Search for the cell housing the specified text and yield its (x, y) center coordinate. 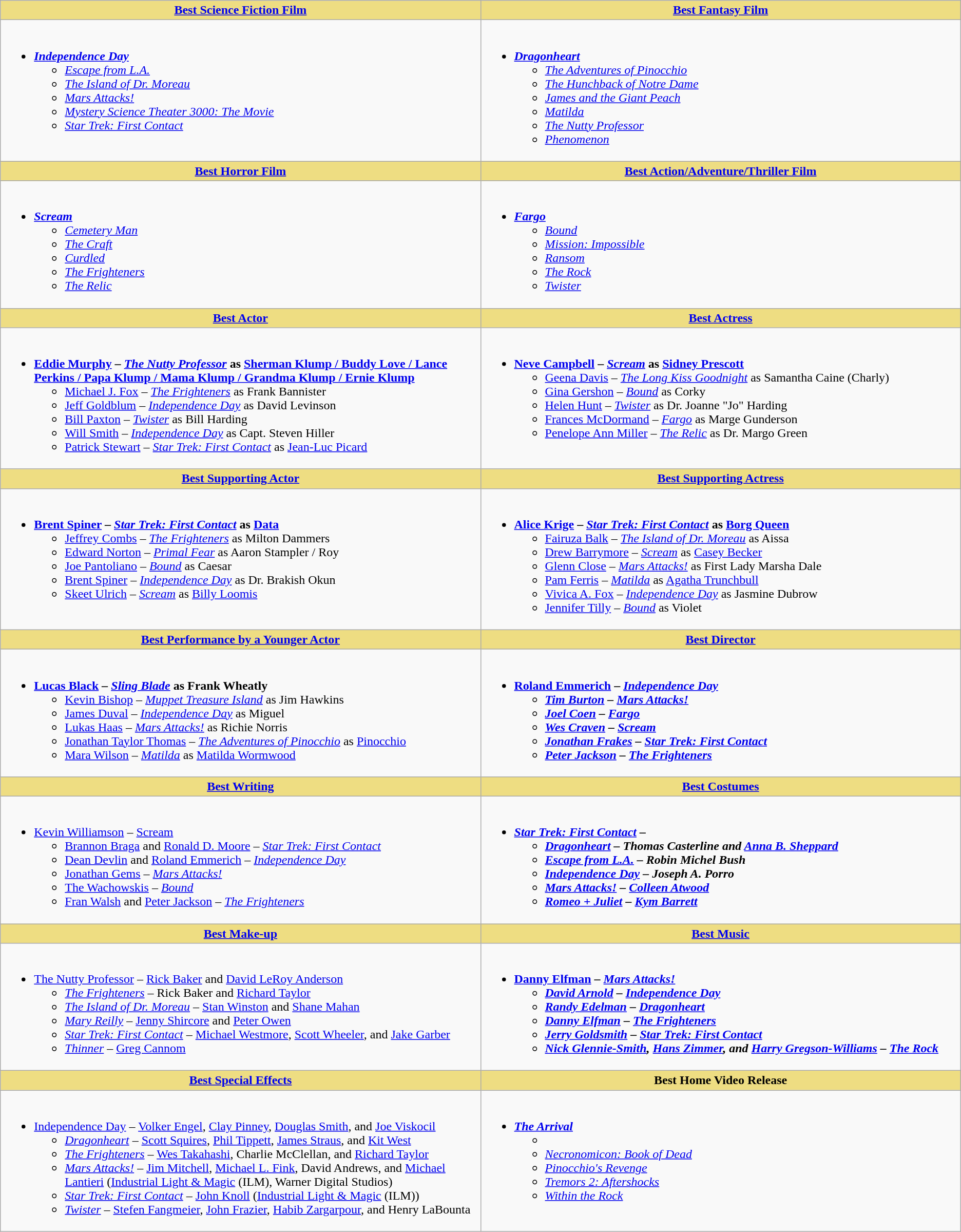
Best Special Effects (240, 1081)
Best Performance by a Younger Actor (240, 639)
Best Writing (240, 786)
ScreamCemetery ManThe CraftCurdledThe FrightenersThe Relic (240, 244)
Best Supporting Actor (240, 479)
Best Actor (240, 318)
DragonheartThe Adventures of PinocchioThe Hunchback of Notre DameJames and the Giant PeachMatildaThe Nutty ProfessorPhenomenon (721, 90)
FargoBoundMission: ImpossibleRansomThe RockTwister (721, 244)
Best Horror Film (240, 171)
Best Fantasy Film (721, 10)
Best Home Video Release (721, 1081)
Best Director (721, 639)
Best Music (721, 933)
Best Make-up (240, 933)
The ArrivalNecronomicon: Book of DeadPinocchio's RevengeTremors 2: AftershocksWithin the Rock (721, 1161)
Independence DayEscape from L.A.The Island of Dr. MoreauMars Attacks!Mystery Science Theater 3000: The MovieStar Trek: First Contact (240, 90)
Best Supporting Actress (721, 479)
Best Action/Adventure/Thriller Film (721, 171)
Best Costumes (721, 786)
Best Science Fiction Film (240, 10)
Best Actress (721, 318)
